Extract the [x, y] coordinate from the center of the cell holding the provided text.  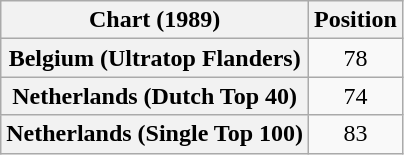
Netherlands (Dutch Top 40) [155, 96]
83 [356, 134]
Belgium (Ultratop Flanders) [155, 58]
78 [356, 58]
Chart (1989) [155, 20]
Netherlands (Single Top 100) [155, 134]
Position [356, 20]
74 [356, 96]
